Detect which cell encompasses the target text, then output its [x, y] center coordinate. 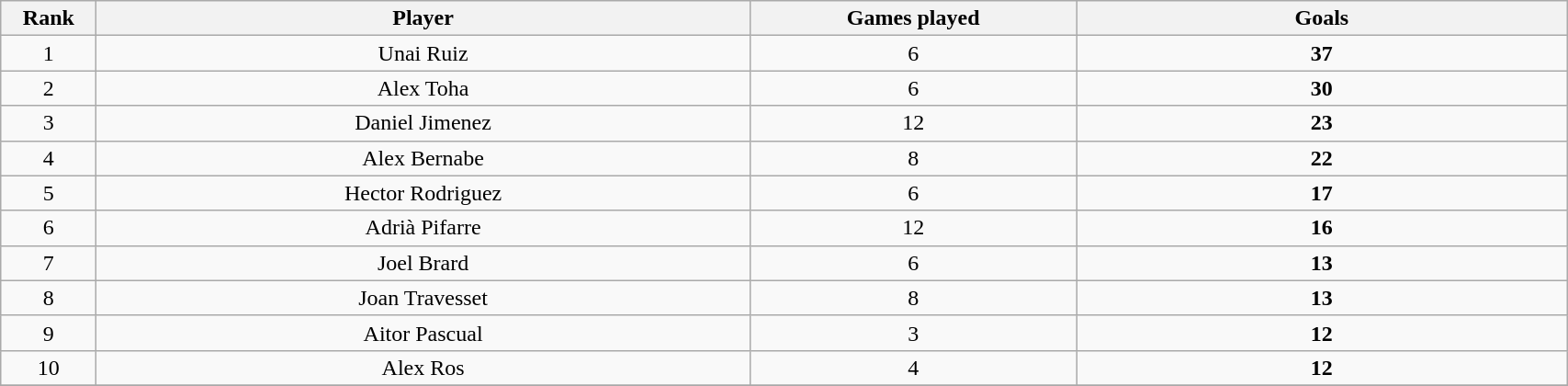
7 [49, 263]
9 [49, 333]
Alex Ros [423, 368]
10 [49, 368]
Goals [1322, 18]
30 [1322, 88]
Player [423, 18]
Aitor Pascual [423, 333]
5 [49, 193]
Hector Rodriguez [423, 193]
2 [49, 88]
16 [1322, 228]
Joel Brard [423, 263]
Alex Toha [423, 88]
Alex Bernabe [423, 158]
Rank [49, 18]
23 [1322, 123]
Games played [913, 18]
Adrià Pifarre [423, 228]
22 [1322, 158]
Unai Ruiz [423, 53]
1 [49, 53]
Daniel Jimenez [423, 123]
17 [1322, 193]
Joan Travesset [423, 298]
37 [1322, 53]
